Detect which cell encompasses the target text, then output its [x, y] center coordinate. 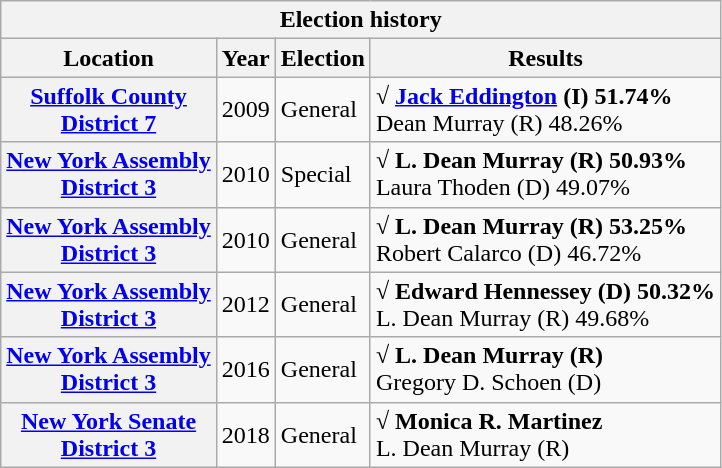
New York SenateDistrict 3 [109, 434]
2016 [246, 370]
Election [322, 58]
Year [246, 58]
√ L. Dean Murray (R) 53.25%Robert Calarco (D) 46.72% [545, 240]
2018 [246, 434]
2009 [246, 110]
Location [109, 58]
Suffolk CountyDistrict 7 [109, 110]
√ Edward Hennessey (D) 50.32%L. Dean Murray (R) 49.68% [545, 304]
√ Jack Eddington (I) 51.74%Dean Murray (R) 48.26% [545, 110]
√ L. Dean Murray (R) 50.93%Laura Thoden (D) 49.07% [545, 174]
√ Monica R. Martinez L. Dean Murray (R) [545, 434]
Special [322, 174]
Results [545, 58]
√ L. Dean Murray (R) Gregory D. Schoen (D) [545, 370]
Election history [361, 20]
2012 [246, 304]
